Output the [x, y] coordinate of the center of the cell containing the given text.  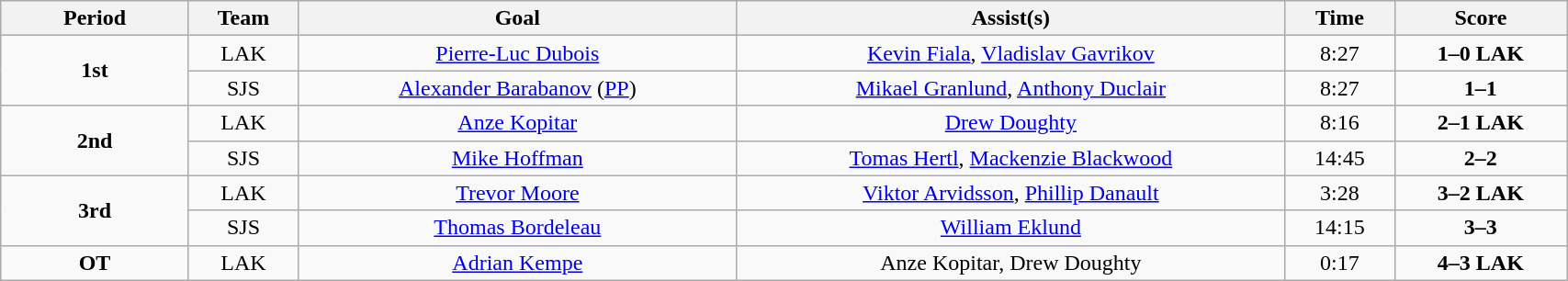
1st [96, 71]
2–2 [1481, 158]
Alexander Barabanov (PP) [518, 88]
Drew Doughty [1010, 123]
3–3 [1481, 228]
OT [96, 263]
Thomas Bordeleau [518, 228]
Score [1481, 18]
Anze Kopitar, Drew Doughty [1010, 263]
Trevor Moore [518, 193]
Assist(s) [1010, 18]
Time [1339, 18]
1–0 LAK [1481, 53]
William Eklund [1010, 228]
3–2 LAK [1481, 193]
14:45 [1339, 158]
1–1 [1481, 88]
4–3 LAK [1481, 263]
0:17 [1339, 263]
Goal [518, 18]
Mike Hoffman [518, 158]
Tomas Hertl, Mackenzie Blackwood [1010, 158]
Adrian Kempe [518, 263]
Pierre-Luc Dubois [518, 53]
2nd [96, 140]
Kevin Fiala, Vladislav Gavrikov [1010, 53]
Mikael Granlund, Anthony Duclair [1010, 88]
14:15 [1339, 228]
Period [96, 18]
3rd [96, 210]
Anze Kopitar [518, 123]
Viktor Arvidsson, Phillip Danault [1010, 193]
2–1 LAK [1481, 123]
Team [243, 18]
3:28 [1339, 193]
8:16 [1339, 123]
